Provide the (X, Y) coordinate of the cell's center where the given text is located.  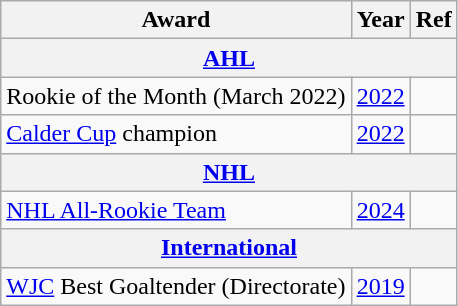
NHL All-Rookie Team (176, 210)
Year (380, 20)
Calder Cup champion (176, 134)
2024 (380, 210)
WJC Best Goaltender (Directorate) (176, 286)
2019 (380, 286)
NHL (229, 172)
Ref (434, 20)
International (229, 248)
Award (176, 20)
Rookie of the Month (March 2022) (176, 96)
AHL (229, 58)
